Find where the given text appears and provide that cell's center as [X, Y] coordinate. 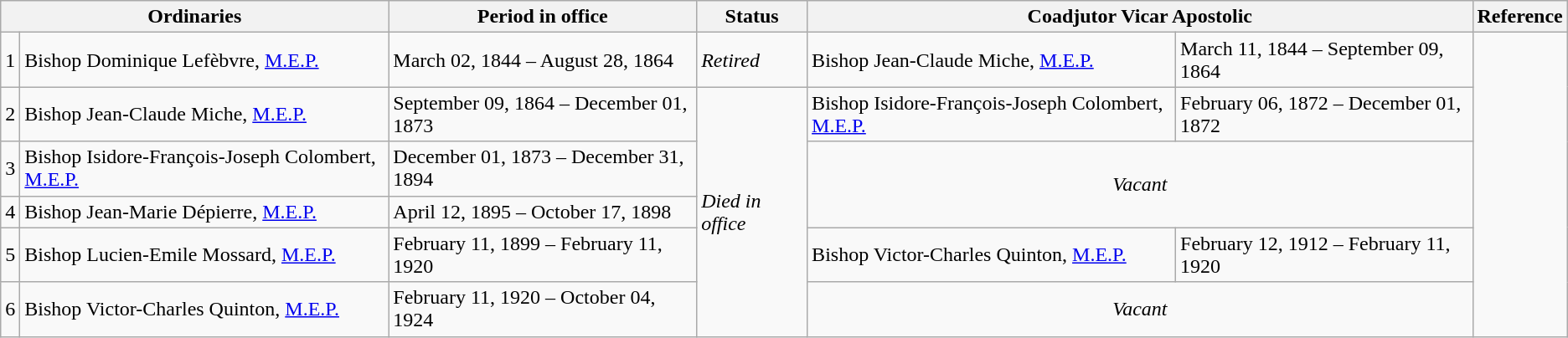
Died in office [752, 212]
Ordinaries [194, 17]
3 [10, 169]
4 [10, 212]
February 11, 1899 – February 11, 1920 [543, 254]
Bishop Dominique Lefèbvre, M.E.P. [204, 60]
February 12, 1912 – February 11, 1920 [1324, 254]
March 11, 1844 – September 09, 1864 [1324, 60]
December 01, 1873 – December 31, 1894 [543, 169]
5 [10, 254]
February 06, 1872 – December 01, 1872 [1324, 114]
September 09, 1864 – December 01, 1873 [543, 114]
Status [752, 17]
1 [10, 60]
2 [10, 114]
Retired [752, 60]
March 02, 1844 – August 28, 1864 [543, 60]
Reference [1519, 17]
April 12, 1895 – October 17, 1898 [543, 212]
Bishop Lucien-Emile Mossard, M.E.P. [204, 254]
February 11, 1920 – October 04, 1924 [543, 310]
Bishop Jean-Marie Dépierre, M.E.P. [204, 212]
Coadjutor Vicar Apostolic [1140, 17]
6 [10, 310]
Period in office [543, 17]
